Search for the cell housing the specified text and yield its (x, y) center coordinate. 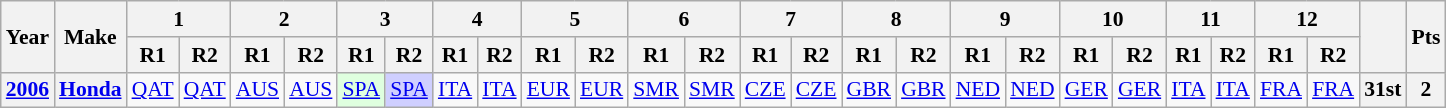
Pts (1426, 36)
6 (684, 19)
10 (1114, 19)
31st (1382, 90)
4 (478, 19)
8 (896, 19)
5 (576, 19)
3 (384, 19)
7 (791, 19)
12 (1307, 19)
Honda (90, 90)
2006 (28, 90)
Make (90, 36)
11 (1210, 19)
Year (28, 36)
1 (179, 19)
9 (1006, 19)
